For the text-containing cell, return its midpoint in (X, Y) coordinate format. 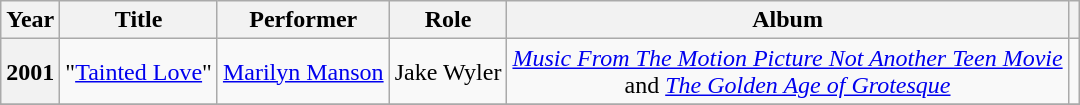
Music From The Motion Picture Not Another Teen Movie and The Golden Age of Grotesque (788, 72)
Marilyn Manson (303, 72)
Performer (303, 20)
2001 (30, 72)
Album (788, 20)
Title (139, 20)
"Tainted Love" (139, 72)
Year (30, 20)
Role (448, 20)
Jake Wyler (448, 72)
